Locate the cell with the specified text and output its (x, y) center coordinate. 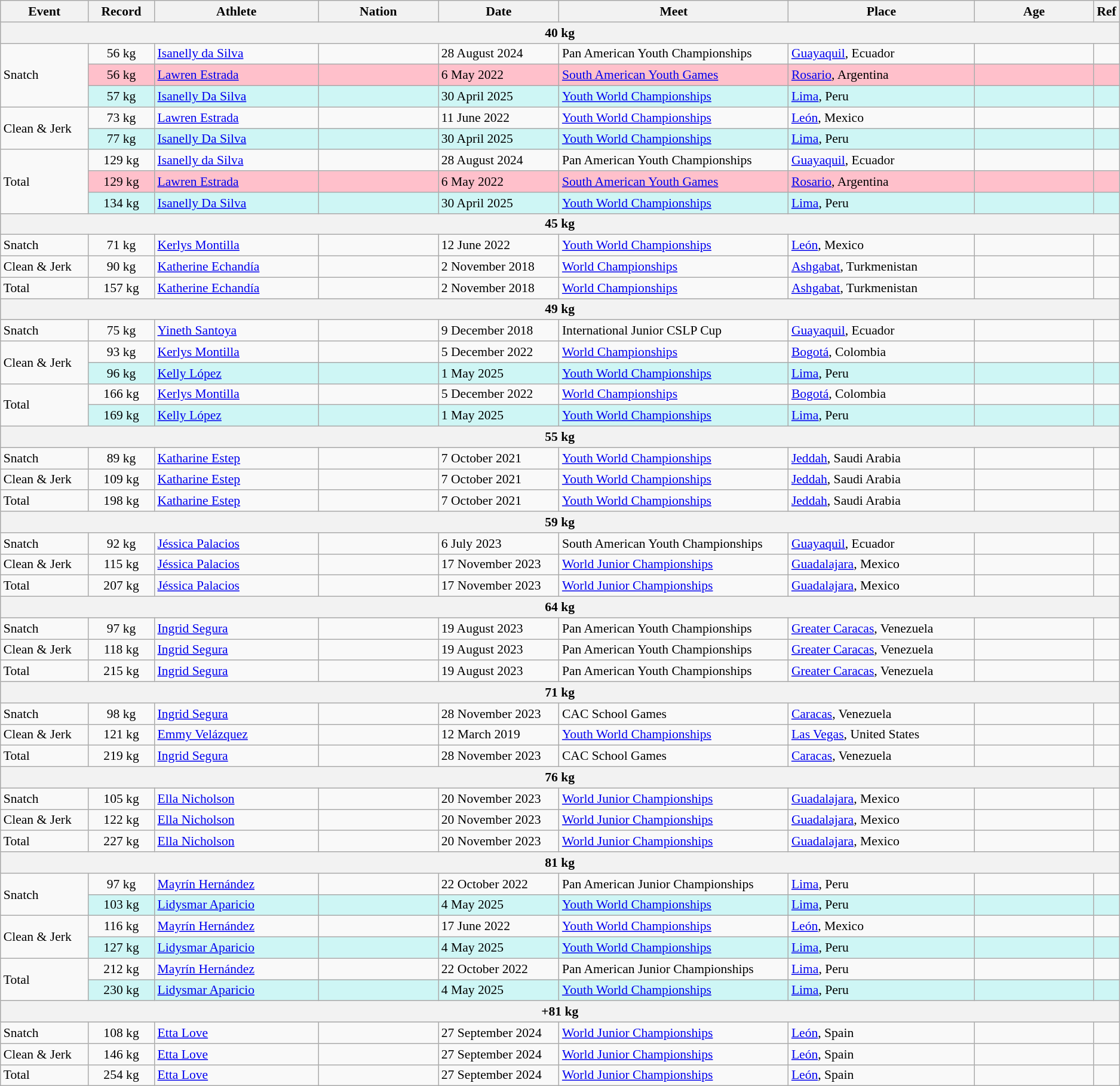
207 kg (122, 586)
Event (44, 11)
International Junior CSLP Cup (674, 331)
254 kg (122, 1075)
81 kg (560, 863)
75 kg (122, 331)
40 kg (560, 33)
Place (882, 11)
103 kg (122, 905)
96 kg (122, 373)
116 kg (122, 927)
South American Youth Championships (674, 544)
166 kg (122, 394)
215 kg (122, 671)
45 kg (560, 224)
Meet (674, 11)
115 kg (122, 565)
108 kg (122, 1033)
122 kg (122, 820)
64 kg (560, 608)
198 kg (122, 501)
92 kg (122, 544)
Date (499, 11)
Record (122, 11)
Ref (1106, 11)
59 kg (560, 522)
134 kg (122, 203)
127 kg (122, 948)
76 kg (560, 778)
98 kg (122, 714)
169 kg (122, 416)
105 kg (122, 799)
227 kg (122, 842)
6 July 2023 (499, 544)
Emmy Velázquez (237, 735)
+81 kg (560, 1012)
89 kg (122, 458)
9 December 2018 (499, 331)
212 kg (122, 969)
49 kg (560, 309)
17 June 2022 (499, 927)
55 kg (560, 437)
93 kg (122, 352)
219 kg (122, 756)
Athlete (237, 11)
12 June 2022 (499, 246)
230 kg (122, 990)
Yineth Santoya (237, 331)
12 March 2019 (499, 735)
109 kg (122, 480)
121 kg (122, 735)
73 kg (122, 118)
11 June 2022 (499, 118)
Las Vegas, United States (882, 735)
146 kg (122, 1054)
57 kg (122, 97)
Nation (379, 11)
77 kg (122, 139)
Age (1034, 11)
90 kg (122, 267)
118 kg (122, 650)
157 kg (122, 288)
